Extract the [X, Y] coordinate from the center of the cell holding the provided text.  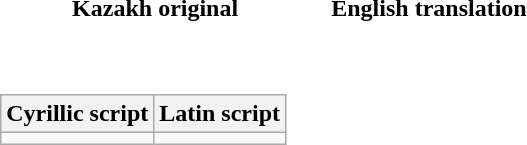
Cyrillic script [78, 114]
Latin script [220, 114]
